Locate the cell with the specified text and output its (X, Y) center coordinate. 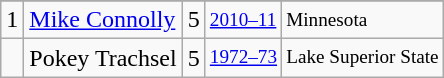
1972–73 (243, 58)
Pokey Trachsel (103, 58)
Lake Superior State (363, 58)
Minnesota (363, 20)
2010–11 (243, 20)
Mike Connolly (103, 20)
1 (12, 20)
